Identify which cell holds the provided text, then report its [x, y] central coordinate. 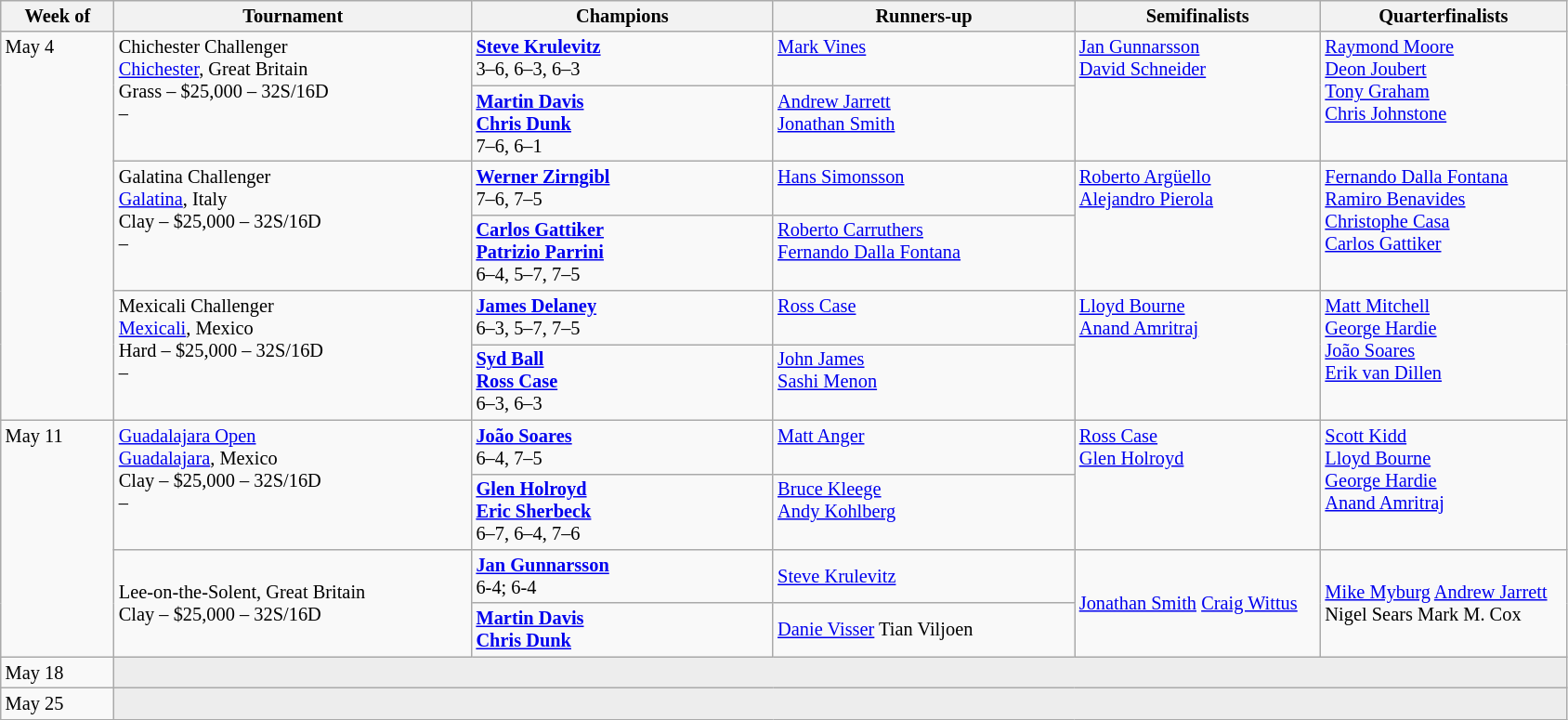
Carlos Gattiker Patrizio Parrini6–4, 5–7, 7–5 [622, 253]
May 18 [58, 673]
Quarterfinalists [1444, 16]
Martin Davis Chris Dunk [622, 630]
Mike Myburg Andrew Jarrett Nigel Sears Mark M. Cox [1444, 602]
Matt Anger [923, 447]
Roberto Carruthers Fernando Dalla Fontana [923, 253]
Ross Case [923, 318]
Bruce Kleege Andy Kohlberg [923, 512]
Syd Ball Ross Case6–3, 6–3 [622, 382]
Lee-on-the-Solent, Great BritainClay – $25,000 – 32S/16D [294, 602]
Werner Zirngibl 7–6, 7–5 [622, 188]
James Delaney 6–3, 5–7, 7–5 [622, 318]
Fernando Dalla Fontana Ramiro Benavides Christophe Casa Carlos Gattiker [1444, 225]
Jan Gunnarsson6-4; 6-4 [622, 576]
Jonathan Smith Craig Wittus [1198, 602]
Martin Davis Chris Dunk7–6, 6–1 [622, 124]
Runners-up [923, 16]
May 25 [58, 703]
Mark Vines [923, 59]
Jan Gunnarsson David Schneider [1198, 97]
May 4 [58, 226]
Galatina Challenger Galatina, ItalyClay – $25,000 – 32S/16D – [294, 225]
May 11 [58, 539]
Scott Kidd Lloyd Bourne George Hardie Anand Amritraj [1444, 485]
Semifinalists [1198, 16]
Matt Mitchell George Hardie João Soares Erik van Dillen [1444, 355]
João Soares 6–4, 7–5 [622, 447]
Raymond Moore Deon Joubert Tony Graham Chris Johnstone [1444, 97]
Steve Krulevitz [923, 576]
Lloyd Bourne Anand Amritraj [1198, 355]
Champions [622, 16]
Hans Simonsson [923, 188]
Week of [58, 16]
Danie Visser Tian Viljoen [923, 630]
Glen Holroyd Eric Sherbeck6–7, 6–4, 7–6 [622, 512]
Tournament [294, 16]
Ross Case Glen Holroyd [1198, 485]
Chichester Challenger Chichester, Great BritainGrass – $25,000 – 32S/16D – [294, 97]
Andrew Jarrett Jonathan Smith [923, 124]
Roberto Argüello Alejandro Pierola [1198, 225]
Steve Krulevitz 3–6, 6–3, 6–3 [622, 59]
Mexicali Challenger Mexicali, MexicoHard – $25,000 – 32S/16D – [294, 355]
Guadalajara Open Guadalajara, MexicoClay – $25,000 – 32S/16D – [294, 485]
John James Sashi Menon [923, 382]
